Return the [x, y] coordinate for the center point of the cell that contains the specified text.  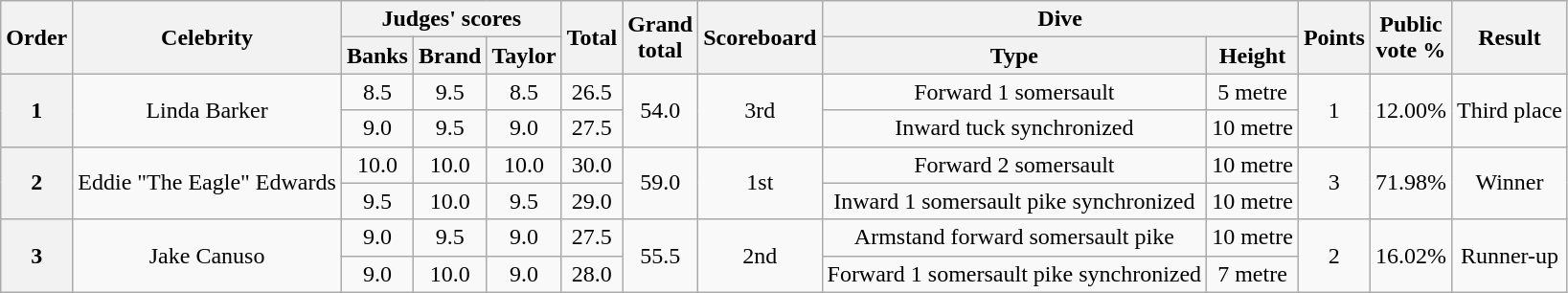
Inward tuck synchronized [1014, 128]
29.0 [592, 201]
71.98% [1410, 183]
12.00% [1410, 110]
Total [592, 37]
Forward 1 somersault [1014, 92]
59.0 [661, 183]
Celebrity [207, 37]
Linda Barker [207, 110]
Grandtotal [661, 37]
55.5 [661, 256]
Forward 1 somersault pike synchronized [1014, 274]
Publicvote % [1410, 37]
1st [761, 183]
7 metre [1253, 274]
Scoreboard [761, 37]
Type [1014, 56]
30.0 [592, 165]
Jake Canuso [207, 256]
Forward 2 somersault [1014, 165]
3rd [761, 110]
Result [1510, 37]
Judges' scores [451, 19]
Brand [449, 56]
Third place [1510, 110]
Winner [1510, 183]
16.02% [1410, 256]
Eddie "The Eagle" Edwards [207, 183]
Dive [1059, 19]
26.5 [592, 92]
Points [1333, 37]
Inward 1 somersault pike synchronized [1014, 201]
Order [36, 37]
Runner-up [1510, 256]
Armstand forward somersault pike [1014, 237]
2nd [761, 256]
5 metre [1253, 92]
Height [1253, 56]
Taylor [524, 56]
Banks [377, 56]
28.0 [592, 274]
54.0 [661, 110]
